Determine the (x, y) coordinate at the center of the cell enclosing the given text.  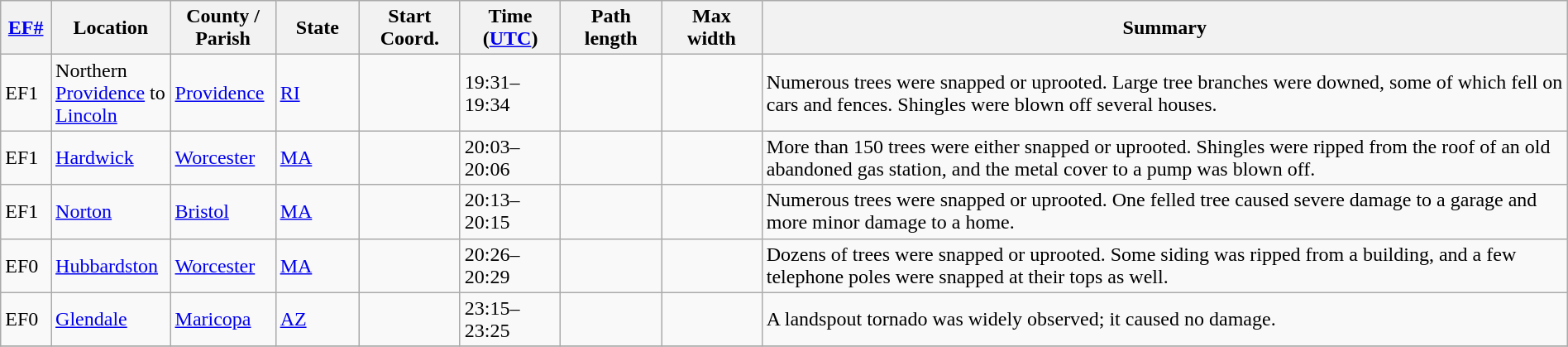
RI (318, 93)
Hubbardston (111, 265)
Maricopa (223, 320)
Norton (111, 212)
Numerous trees were snapped or uprooted. One felled tree caused severe damage to a garage and more minor damage to a home. (1164, 212)
Max width (712, 28)
Northern Providence to Lincoln (111, 93)
Time (UTC) (510, 28)
20:03–20:06 (510, 157)
Start Coord. (410, 28)
Hardwick (111, 157)
20:13–20:15 (510, 212)
Glendale (111, 320)
19:31–19:34 (510, 93)
EF# (26, 28)
County / Parish (223, 28)
Dozens of trees were snapped or uprooted. Some siding was ripped from a building, and a few telephone poles were snapped at their tops as well. (1164, 265)
Summary (1164, 28)
A landspout tornado was widely observed; it caused no damage. (1164, 320)
20:26–20:29 (510, 265)
Bristol (223, 212)
Path length (611, 28)
AZ (318, 320)
23:15–23:25 (510, 320)
Location (111, 28)
State (318, 28)
Providence (223, 93)
